Return (x, y) of the center of cell containing provided text 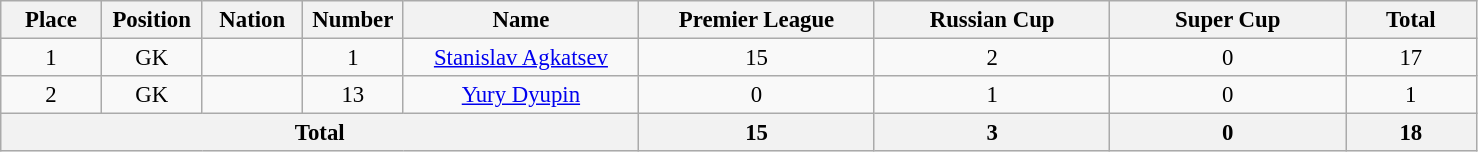
Nation (252, 20)
Stanislav Agkatsev (521, 58)
Place (52, 20)
Position (152, 20)
18 (1412, 133)
13 (354, 95)
3 (992, 133)
Premier League (757, 20)
Number (354, 20)
Super Cup (1228, 20)
Yury Dyupin (521, 95)
Russian Cup (992, 20)
17 (1412, 58)
Name (521, 20)
